Output the [X, Y] coordinate of the center of the cell containing the given text.  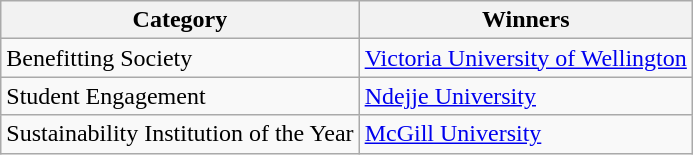
McGill University [526, 134]
Category [180, 20]
Victoria University of Wellington [526, 58]
Ndejje University [526, 96]
Benefitting Society [180, 58]
Winners [526, 20]
Student Engagement [180, 96]
Sustainability Institution of the Year [180, 134]
